Identify which cell holds the provided text, then report its (X, Y) central coordinate. 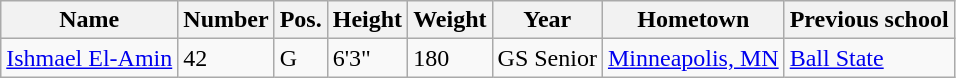
Hometown (693, 20)
Ishmael El-Amin (90, 58)
Ball State (869, 58)
Pos. (300, 20)
180 (450, 58)
Previous school (869, 20)
Minneapolis, MN (693, 58)
Number (226, 20)
42 (226, 58)
GS Senior (547, 58)
Year (547, 20)
Name (90, 20)
6'3" (367, 58)
G (300, 58)
Weight (450, 20)
Height (367, 20)
